Determine the [X, Y] coordinate at the center of the cell enclosing the given text.  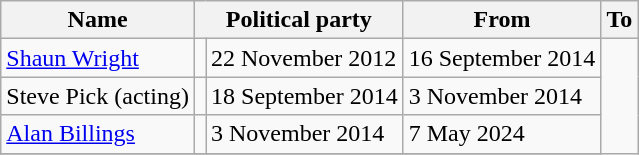
To [620, 20]
Alan Billings [98, 134]
Steve Pick (acting) [98, 96]
Name [98, 20]
16 September 2014 [502, 58]
Shaun Wright [98, 58]
From [502, 20]
Political party [298, 20]
7 May 2024 [502, 134]
18 September 2014 [305, 96]
22 November 2012 [305, 58]
